Output the (X, Y) coordinate of the center of the cell containing the given text.  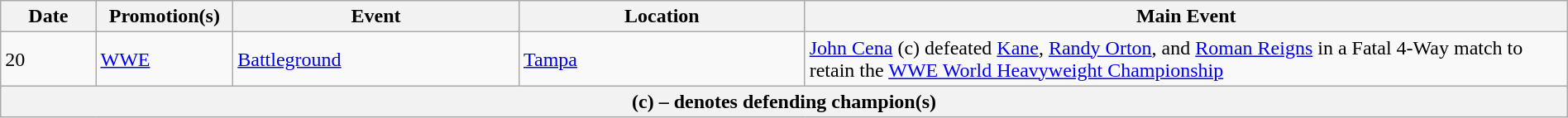
Tampa (662, 59)
John Cena (c) defeated Kane, Randy Orton, and Roman Reigns in a Fatal 4-Way match to retain the WWE World Heavyweight Championship (1186, 59)
Main Event (1186, 17)
(c) – denotes defending champion(s) (784, 101)
Date (48, 17)
WWE (165, 59)
Promotion(s) (165, 17)
Location (662, 17)
Battleground (376, 59)
Event (376, 17)
20 (48, 59)
